Identify which cell holds the provided text, then report its [x, y] central coordinate. 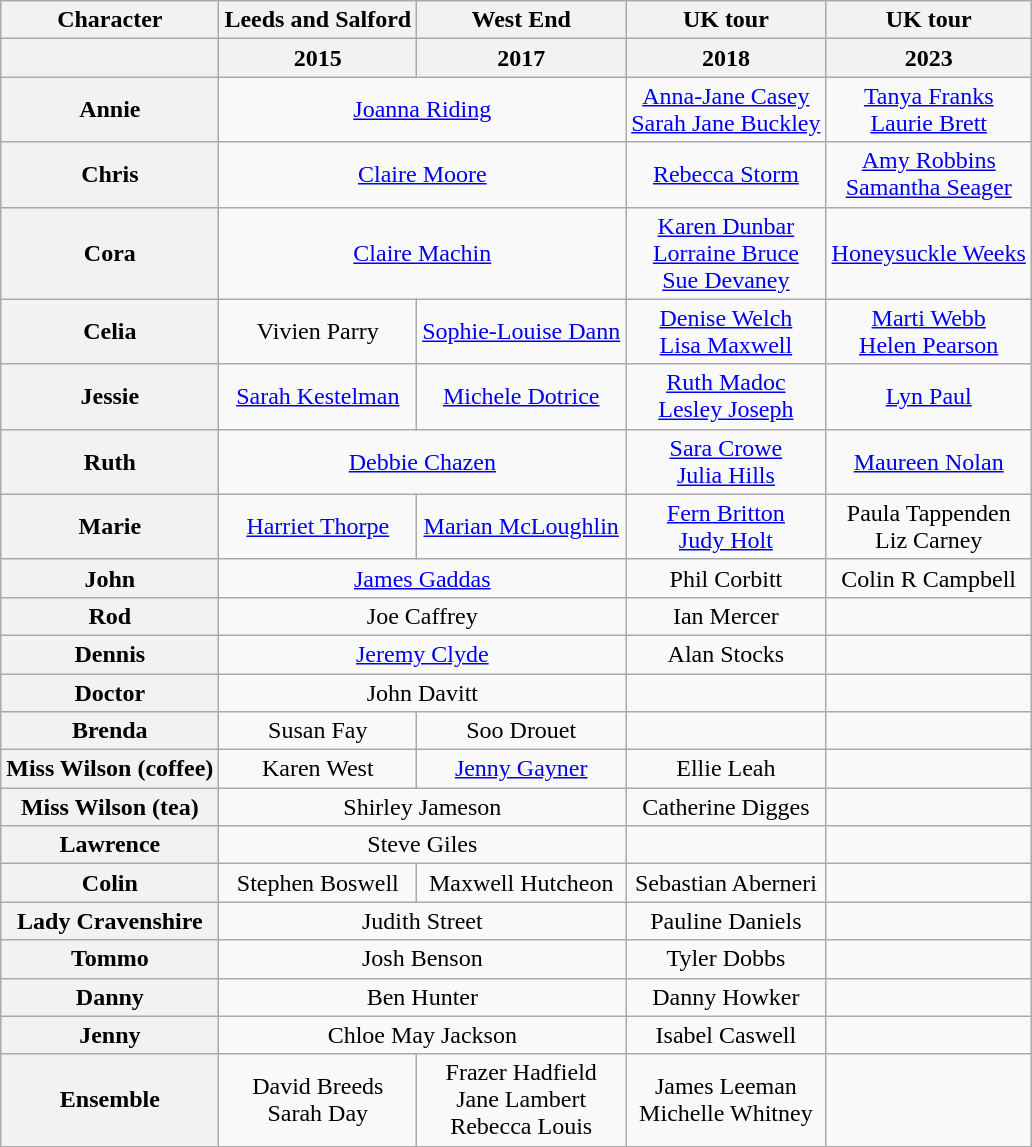
Debbie Chazen [422, 462]
Ellie Leah [726, 769]
2023 [928, 58]
Michele Dotrice [522, 396]
Marie [110, 526]
Karen West [318, 769]
Denise WelchLisa Maxwell [726, 332]
Joanna Riding [422, 110]
Cora [110, 253]
Jenny Gayner [522, 769]
Tommo [110, 959]
Rebecca Storm [726, 174]
Tyler Dobbs [726, 959]
Vivien Parry [318, 332]
Chris [110, 174]
Sara CroweJulia Hills [726, 462]
Sophie-Louise Dann [522, 332]
Shirley Jameson [422, 807]
Paula TappendenLiz Carney [928, 526]
Harriet Thorpe [318, 526]
Isabel Caswell [726, 1035]
Honeysuckle Weeks [928, 253]
Maxwell Hutcheon [522, 883]
Amy RobbinsSamantha Seager [928, 174]
Colin R Campbell [928, 578]
Ruth [110, 462]
Claire Machin [422, 253]
Danny Howker [726, 997]
Danny [110, 997]
Sarah Kestelman [318, 396]
Lady Cravenshire [110, 921]
Leeds and Salford [318, 20]
Annie [110, 110]
Lyn Paul [928, 396]
Marti WebbHelen Pearson [928, 332]
Dennis [110, 654]
2015 [318, 58]
Jessie [110, 396]
Josh Benson [422, 959]
Ben Hunter [422, 997]
Catherine Digges [726, 807]
Chloe May Jackson [422, 1035]
Joe Caffrey [422, 616]
John [110, 578]
Jeremy Clyde [422, 654]
Ian Mercer [726, 616]
Maureen Nolan [928, 462]
Tanya FranksLaurie Brett [928, 110]
John Davitt [422, 693]
Stephen Boswell [318, 883]
Pauline Daniels [726, 921]
Miss Wilson (coffee) [110, 769]
Celia [110, 332]
West End [522, 20]
Susan Fay [318, 731]
Jenny [110, 1035]
Anna-Jane CaseySarah Jane Buckley [726, 110]
Colin [110, 883]
Marian McLoughlin [522, 526]
Karen DunbarLorraine BruceSue Devaney [726, 253]
Character [110, 20]
James Leeman Michelle Whitney [726, 1100]
Lawrence [110, 845]
Alan Stocks [726, 654]
Fern BrittonJudy Holt [726, 526]
David BreedsSarah Day [318, 1100]
James Gaddas [422, 578]
2017 [522, 58]
Miss Wilson (tea) [110, 807]
Brenda [110, 731]
Judith Street [422, 921]
Steve Giles [422, 845]
2018 [726, 58]
Ensemble [110, 1100]
Frazer HadfieldJane LambertRebecca Louis [522, 1100]
Phil Corbitt [726, 578]
Claire Moore [422, 174]
Sebastian Aberneri [726, 883]
Soo Drouet [522, 731]
Ruth MadocLesley Joseph [726, 396]
Doctor [110, 693]
Rod [110, 616]
